Pinpoint the cell where the given text exists, returning its (X, Y) midpoint coordinate. 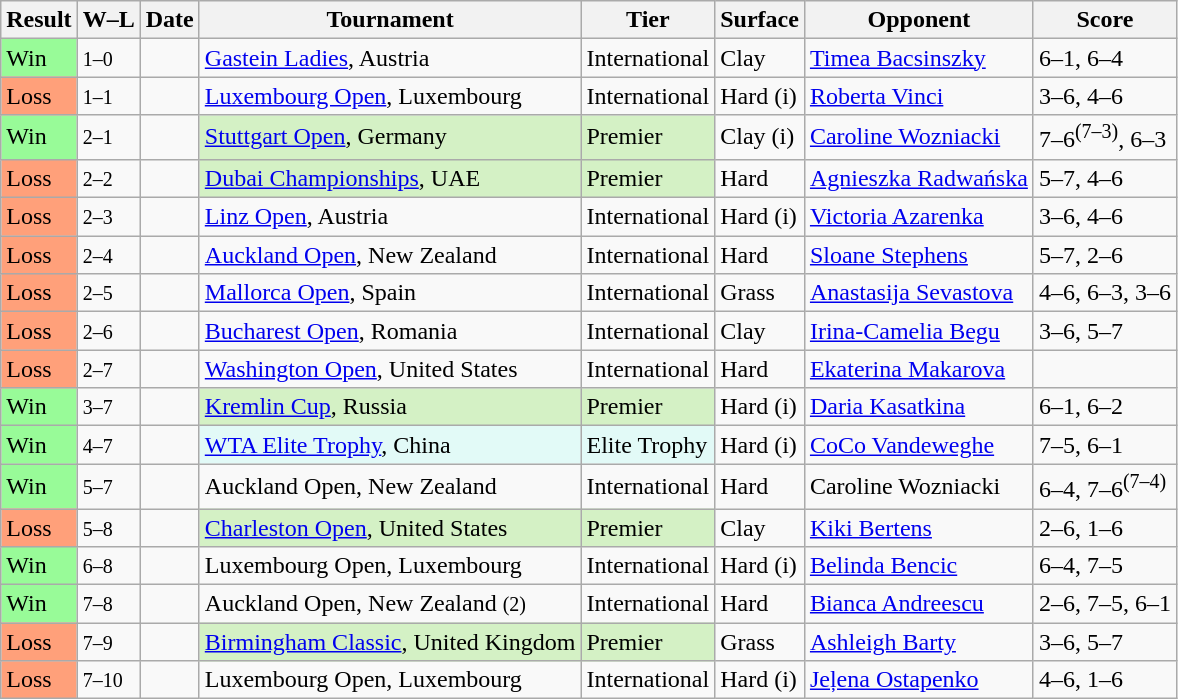
5–7 (108, 486)
7–10 (108, 680)
2–7 (108, 369)
WTA Elite Trophy, China (390, 445)
Daria Kasatkina (918, 407)
Bucharest Open, Romania (390, 331)
2–6, 7–5, 6–1 (1104, 604)
Date (170, 20)
1–1 (108, 96)
CoCo Vandeweghe (918, 445)
7–8 (108, 604)
7–9 (108, 642)
2–6, 1–6 (1104, 528)
Belinda Bencic (918, 566)
2–1 (108, 138)
Timea Bacsinszky (918, 58)
6–4, 7–6(7–4) (1104, 486)
Linz Open, Austria (390, 217)
Gastein Ladies, Austria (390, 58)
7–5, 6–1 (1104, 445)
Surface (760, 20)
2–3 (108, 217)
Clay (i) (760, 138)
Auckland Open, New Zealand (2) (390, 604)
2–6 (108, 331)
4–7 (108, 445)
Dubai Championships, UAE (390, 178)
Ashleigh Barty (918, 642)
Elite Trophy (648, 445)
2–5 (108, 293)
Agnieszka Radwańska (918, 178)
Irina-Camelia Begu (918, 331)
Kiki Bertens (918, 528)
Score (1104, 20)
3–7 (108, 407)
Anastasija Sevastova (918, 293)
1–0 (108, 58)
Kremlin Cup, Russia (390, 407)
Bianca Andreescu (918, 604)
6–1, 6–2 (1104, 407)
4–6, 6–3, 3–6 (1104, 293)
7–6(7–3), 6–3 (1104, 138)
Roberta Vinci (918, 96)
Mallorca Open, Spain (390, 293)
Washington Open, United States (390, 369)
Jeļena Ostapenko (918, 680)
6–4, 7–5 (1104, 566)
2–4 (108, 255)
Result (39, 20)
Victoria Azarenka (918, 217)
4–6, 1–6 (1104, 680)
6–1, 6–4 (1104, 58)
Stuttgart Open, Germany (390, 138)
Opponent (918, 20)
Tier (648, 20)
Charleston Open, United States (390, 528)
Sloane Stephens (918, 255)
6–8 (108, 566)
5–7, 4–6 (1104, 178)
Birmingham Classic, United Kingdom (390, 642)
5–8 (108, 528)
5–7, 2–6 (1104, 255)
Tournament (390, 20)
2–2 (108, 178)
Ekaterina Makarova (918, 369)
W–L (108, 20)
